Scan for the cell matching the given text and deliver its (X, Y) coordinate at center. 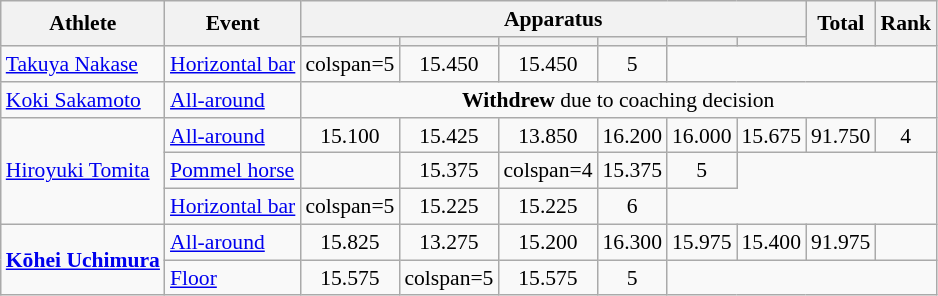
Kōhei Uchimura (83, 260)
Event (232, 24)
16.300 (632, 243)
Total (840, 24)
16.000 (702, 136)
Rank (906, 24)
15.200 (548, 243)
Apparatus (553, 19)
13.850 (548, 136)
Koki Sakamoto (83, 100)
Pommel horse (232, 171)
15.825 (350, 243)
15.400 (770, 243)
15.100 (350, 136)
colspan=4 (548, 171)
Hiroyuki Tomita (83, 172)
91.750 (840, 136)
Floor (232, 278)
16.200 (632, 136)
6 (632, 207)
4 (906, 136)
15.675 (770, 136)
91.975 (840, 243)
Takuya Nakase (83, 64)
15.425 (448, 136)
15.975 (702, 243)
Athlete (83, 24)
13.275 (448, 243)
Withdrew due to coaching decision (618, 100)
